Identify which cell holds the provided text, then report its (X, Y) central coordinate. 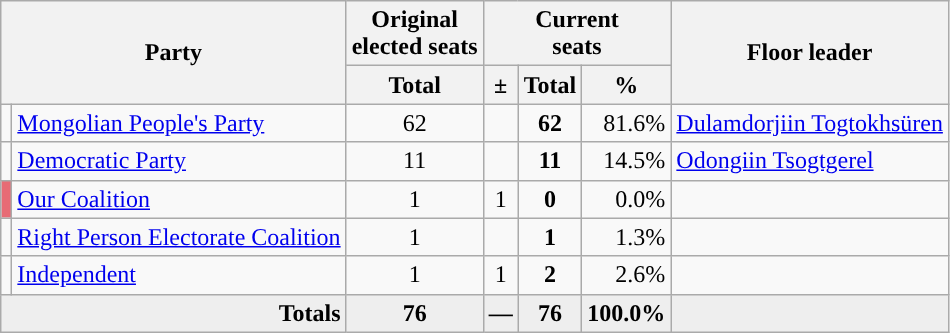
Originalelected seats (414, 34)
Right Person Electorate Coalition (179, 237)
14.5% (626, 161)
0 (550, 199)
— (500, 313)
Mongolian People's Party (179, 123)
Party (174, 52)
± (500, 85)
Floor leader (810, 52)
0.0% (626, 199)
Dulamdorjiin Togtokhsüren (810, 123)
81.6% (626, 123)
Currentseats (577, 34)
% (626, 85)
100.0% (626, 313)
1.3% (626, 237)
Democratic Party (179, 161)
Odongiin Tsogtgerel (810, 161)
Totals (174, 313)
2 (550, 275)
Independent (179, 275)
2.6% (626, 275)
Our Coalition (179, 199)
